Pinpoint the cell where the given text exists, returning its (x, y) midpoint coordinate. 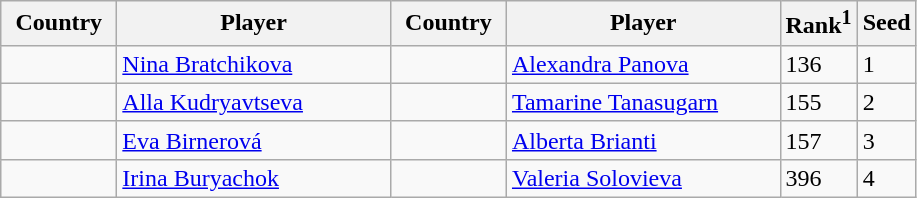
Valeria Solovieva (643, 178)
Tamarine Tanasugarn (643, 102)
396 (818, 178)
4 (886, 178)
Nina Bratchikova (254, 64)
Rank1 (818, 24)
1 (886, 64)
Seed (886, 24)
Alla Kudryavtseva (254, 102)
3 (886, 140)
155 (818, 102)
Alexandra Panova (643, 64)
Irina Buryachok (254, 178)
Eva Birnerová (254, 140)
2 (886, 102)
Alberta Brianti (643, 140)
157 (818, 140)
136 (818, 64)
